Search for the cell housing the specified text and yield its [X, Y] center coordinate. 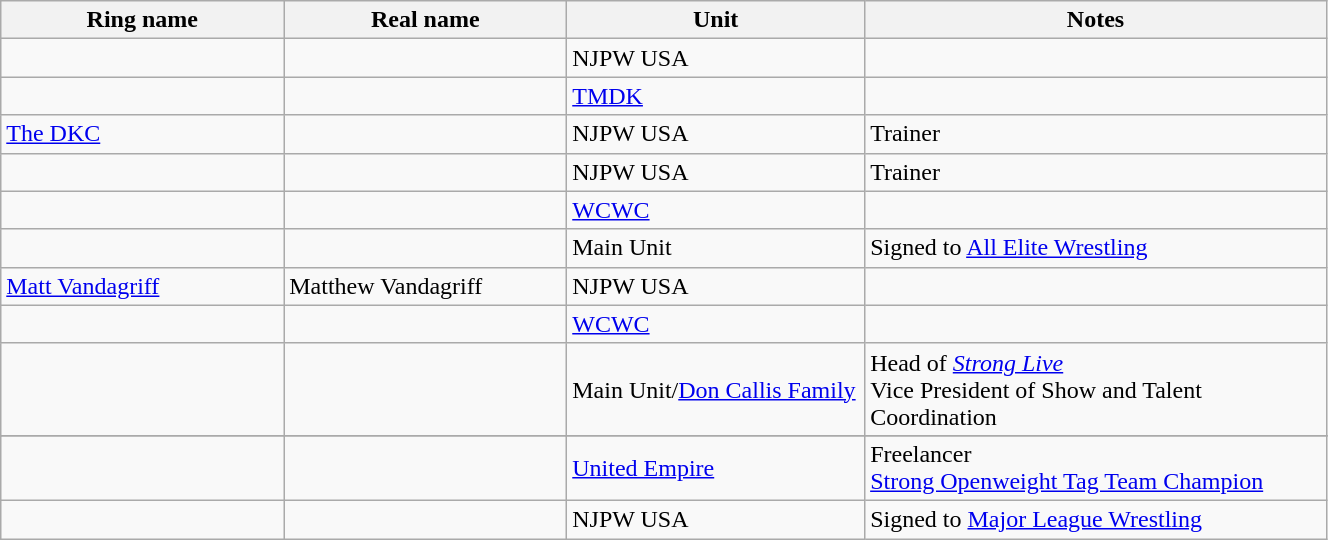
Matt Vandagriff [142, 286]
Head of Strong LiveVice President of Show and Talent Coordination [1096, 389]
Main Unit/Don Callis Family [716, 389]
TMDK [716, 96]
Signed to Major League Wrestling [1096, 519]
United Empire [716, 468]
Notes [1096, 20]
Ring name [142, 20]
The DKC [142, 134]
Signed to All Elite Wrestling [1096, 248]
Unit [716, 20]
Main Unit [716, 248]
Real name [426, 20]
Matthew Vandagriff [426, 286]
FreelancerStrong Openweight Tag Team Champion [1096, 468]
